For the text-containing cell, return its midpoint in [X, Y] coordinate format. 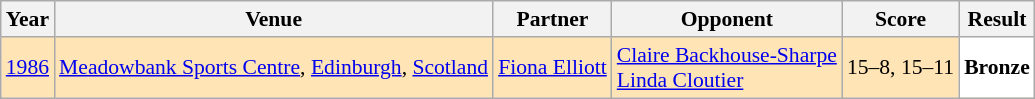
15–8, 15–11 [900, 68]
Result [997, 19]
Year [28, 19]
Meadowbank Sports Centre, Edinburgh, Scotland [274, 68]
Fiona Elliott [552, 68]
Venue [274, 19]
Claire Backhouse-Sharpe Linda Cloutier [727, 68]
1986 [28, 68]
Partner [552, 19]
Bronze [997, 68]
Score [900, 19]
Opponent [727, 19]
